Capture the cell that displays the provided text and extract its [x, y] central coordinate. 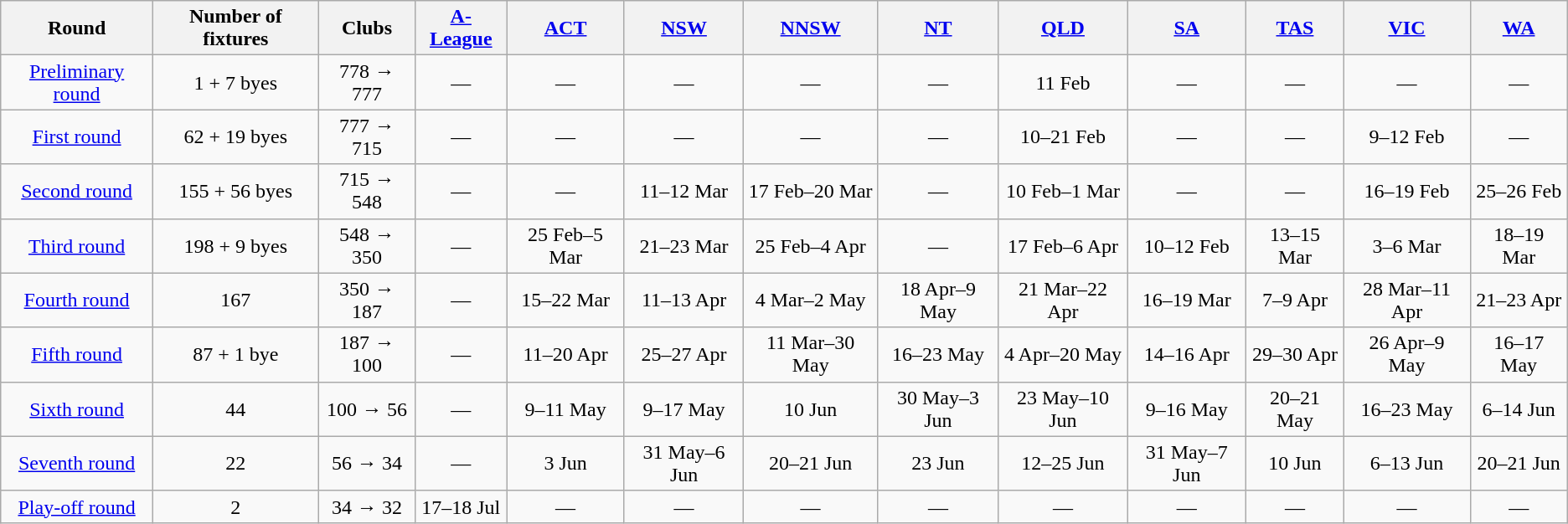
16–19 Feb [1407, 191]
12–25 Jun [1062, 464]
548 → 350 [367, 246]
56 → 34 [367, 464]
Fifth round [77, 355]
10–12 Feb [1187, 246]
777 → 715 [367, 137]
First round [77, 137]
34 → 32 [367, 506]
Fourth round [77, 300]
30 May–3 Jun [938, 408]
9–11 May [566, 408]
167 [235, 300]
Sixth round [77, 408]
Preliminary round [77, 82]
4 Mar–2 May [811, 300]
21 Mar–22 Apr [1062, 300]
29–30 Apr [1295, 355]
NT [938, 28]
QLD [1062, 28]
62 + 19 byes [235, 137]
22 [235, 464]
3 Jun [566, 464]
198 + 9 byes [235, 246]
1 + 7 byes [235, 82]
25 Feb–5 Mar [566, 246]
Seventh round [77, 464]
11–12 Mar [683, 191]
A-League [461, 28]
13–15 Mar [1295, 246]
10–21 Feb [1062, 137]
18 Apr–9 May [938, 300]
Clubs [367, 28]
11–20 Apr [566, 355]
ACT [566, 28]
23 May–10 Jun [1062, 408]
21–23 Mar [683, 246]
VIC [1407, 28]
26 Apr–9 May [1407, 355]
350 → 187 [367, 300]
16–17 May [1519, 355]
17–18 Jul [461, 506]
28 Mar–11 Apr [1407, 300]
4 Apr–20 May [1062, 355]
NNSW [811, 28]
6–14 Jun [1519, 408]
16–19 Mar [1187, 300]
31 May–7 Jun [1187, 464]
Round [77, 28]
21–23 Apr [1519, 300]
25–27 Apr [683, 355]
7–9 Apr [1295, 300]
155 + 56 byes [235, 191]
Play-off round [77, 506]
Second round [77, 191]
11–13 Apr [683, 300]
31 May–6 Jun [683, 464]
9–12 Feb [1407, 137]
2 [235, 506]
9–16 May [1187, 408]
TAS [1295, 28]
17 Feb–20 Mar [811, 191]
15–22 Mar [566, 300]
187 → 100 [367, 355]
Third round [77, 246]
17 Feb–6 Apr [1062, 246]
87 + 1 bye [235, 355]
SA [1187, 28]
25 Feb–4 Apr [811, 246]
11 Mar–30 May [811, 355]
6–13 Jun [1407, 464]
14–16 Apr [1187, 355]
WA [1519, 28]
44 [235, 408]
10 Feb–1 Mar [1062, 191]
23 Jun [938, 464]
11 Feb [1062, 82]
Number of fixtures [235, 28]
NSW [683, 28]
778 → 777 [367, 82]
18–19 Mar [1519, 246]
715 → 548 [367, 191]
3–6 Mar [1407, 246]
9–17 May [683, 408]
25–26 Feb [1519, 191]
20–21 May [1295, 408]
100 → 56 [367, 408]
